Capture the cell that displays the provided text and extract its [x, y] central coordinate. 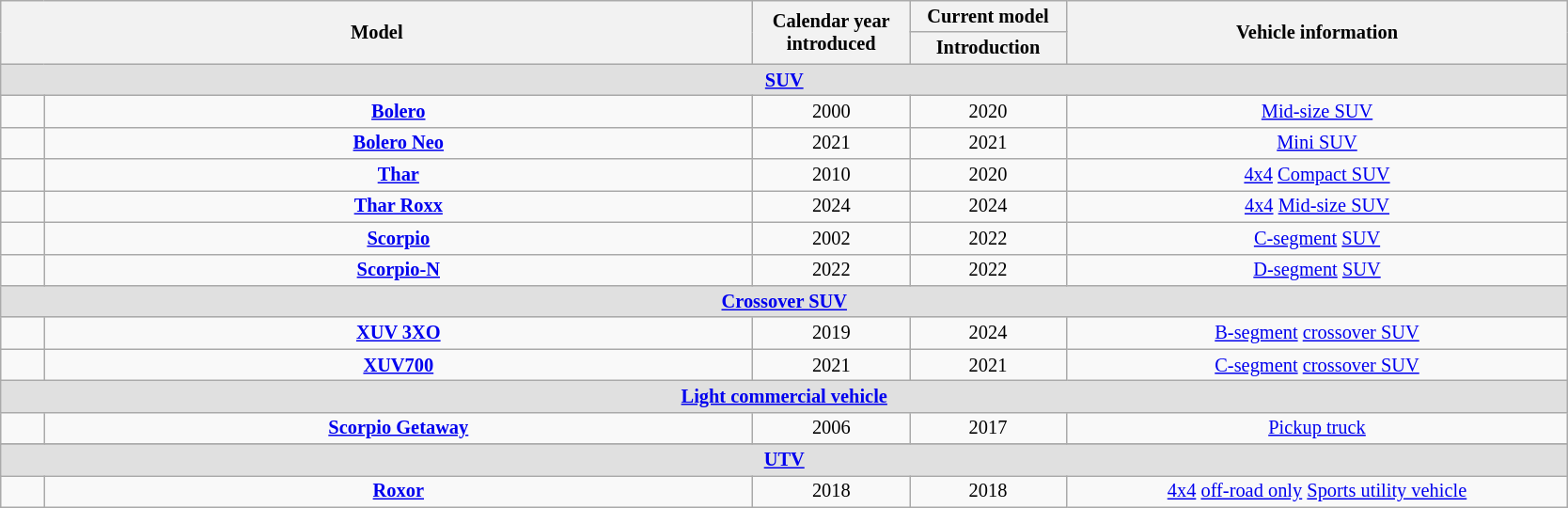
D-segment SUV [1316, 270]
Roxor [399, 491]
C-segment SUV [1316, 238]
UTV [784, 460]
Calendar yearintroduced [831, 32]
Scorpio [399, 238]
Mini SUV [1316, 143]
2019 [831, 333]
Scorpio Getaway [399, 428]
2010 [831, 175]
SUV [784, 80]
XUV 3XO [399, 333]
B-segment crossover SUV [1316, 333]
XUV700 [399, 365]
Introduction [989, 48]
Thar Roxx [399, 206]
Bolero Neo [399, 143]
2002 [831, 238]
C-segment crossover SUV [1316, 365]
Crossover SUV [784, 301]
4x4 off-road only Sports utility vehicle [1316, 491]
Light commercial vehicle [784, 396]
2000 [831, 111]
4x4 Compact SUV [1316, 175]
Mid-size SUV [1316, 111]
Thar [399, 175]
Pickup truck [1316, 428]
2006 [831, 428]
Scorpio-N [399, 270]
2017 [989, 428]
Current model [989, 16]
4x4 Mid-size SUV [1316, 206]
Model [377, 32]
Vehicle information [1316, 32]
Bolero [399, 111]
